Search for the cell housing the specified text and yield its (X, Y) center coordinate. 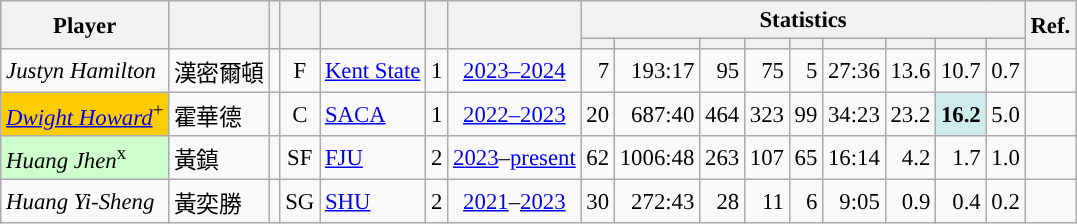
Player (85, 25)
Huang Yi-Sheng (85, 202)
28 (722, 202)
272:43 (656, 202)
6 (806, 202)
SG (300, 202)
34:23 (854, 115)
SHU (373, 202)
16:14 (854, 158)
0.4 (961, 202)
323 (766, 115)
黃奕勝 (220, 202)
霍華德 (220, 115)
107 (766, 158)
Huang Jhenx (85, 158)
2022–2023 (514, 115)
Dwight Howard+ (85, 115)
4.2 (910, 158)
13.6 (910, 71)
2023–2024 (514, 71)
263 (722, 158)
Kent State (373, 71)
9:05 (854, 202)
193:17 (656, 71)
Ref. (1050, 25)
7 (598, 71)
0.7 (1006, 71)
11 (766, 202)
30 (598, 202)
23.2 (910, 115)
5.0 (1006, 115)
65 (806, 158)
20 (598, 115)
FJU (373, 158)
62 (598, 158)
687:40 (656, 115)
0.9 (910, 202)
1006:48 (656, 158)
16.2 (961, 115)
2021–2023 (514, 202)
1.0 (1006, 158)
99 (806, 115)
5 (806, 71)
SF (300, 158)
C (300, 115)
F (300, 71)
10.7 (961, 71)
黃鎮 (220, 158)
2023–present (514, 158)
464 (722, 115)
27:36 (854, 71)
1.7 (961, 158)
95 (722, 71)
75 (766, 71)
Statistics (803, 20)
漢密爾頓 (220, 71)
0.2 (1006, 202)
SACA (373, 115)
Justyn Hamilton (85, 71)
